Extract the [x, y] coordinate from the center of the cell holding the provided text.  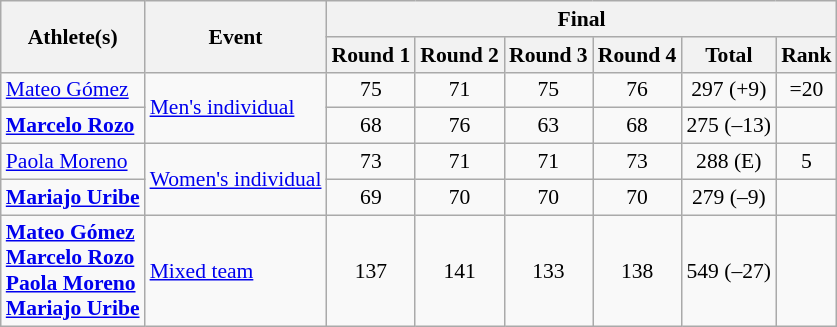
133 [548, 271]
275 (–13) [728, 126]
Marcelo Rozo [73, 126]
Mariajo Uribe [73, 197]
Athlete(s) [73, 36]
Round 3 [548, 55]
5 [806, 162]
549 (–27) [728, 271]
297 (+9) [728, 90]
141 [460, 271]
Men's individual [236, 108]
Round 1 [372, 55]
=20 [806, 90]
Round 2 [460, 55]
137 [372, 271]
63 [548, 126]
Women's individual [236, 180]
138 [638, 271]
Round 4 [638, 55]
288 (E) [728, 162]
Paola Moreno [73, 162]
Mateo Gómez [73, 90]
Rank [806, 55]
Final [582, 19]
Total [728, 55]
279 (–9) [728, 197]
69 [372, 197]
Mixed team [236, 271]
Event [236, 36]
Mateo GómezMarcelo RozoPaola MorenoMariajo Uribe [73, 271]
